Locate the cell with the specified text and output its (x, y) center coordinate. 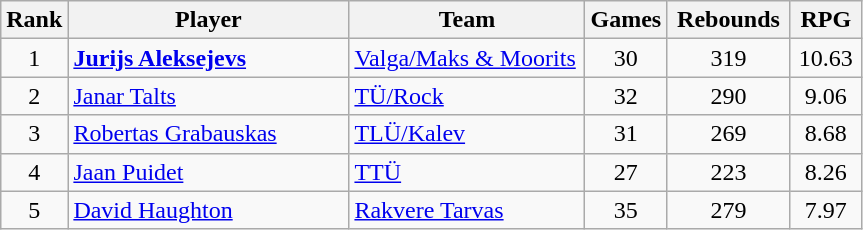
4 (34, 172)
269 (729, 134)
Valga/Maks & Moorits (467, 58)
Robertas Grabauskas (208, 134)
Janar Talts (208, 96)
Player (208, 20)
223 (729, 172)
Jurijs Aleksejevs (208, 58)
TTÜ (467, 172)
Team (467, 20)
Rakvere Tarvas (467, 210)
8.26 (826, 172)
290 (729, 96)
TÜ/Rock (467, 96)
30 (626, 58)
319 (729, 58)
Games (626, 20)
8.68 (826, 134)
5 (34, 210)
David Haughton (208, 210)
TLÜ/Kalev (467, 134)
31 (626, 134)
Jaan Puidet (208, 172)
7.97 (826, 210)
32 (626, 96)
10.63 (826, 58)
35 (626, 210)
Rank (34, 20)
9.06 (826, 96)
3 (34, 134)
Rebounds (729, 20)
RPG (826, 20)
27 (626, 172)
1 (34, 58)
2 (34, 96)
279 (729, 210)
